Return (x, y) of the center of cell containing provided text 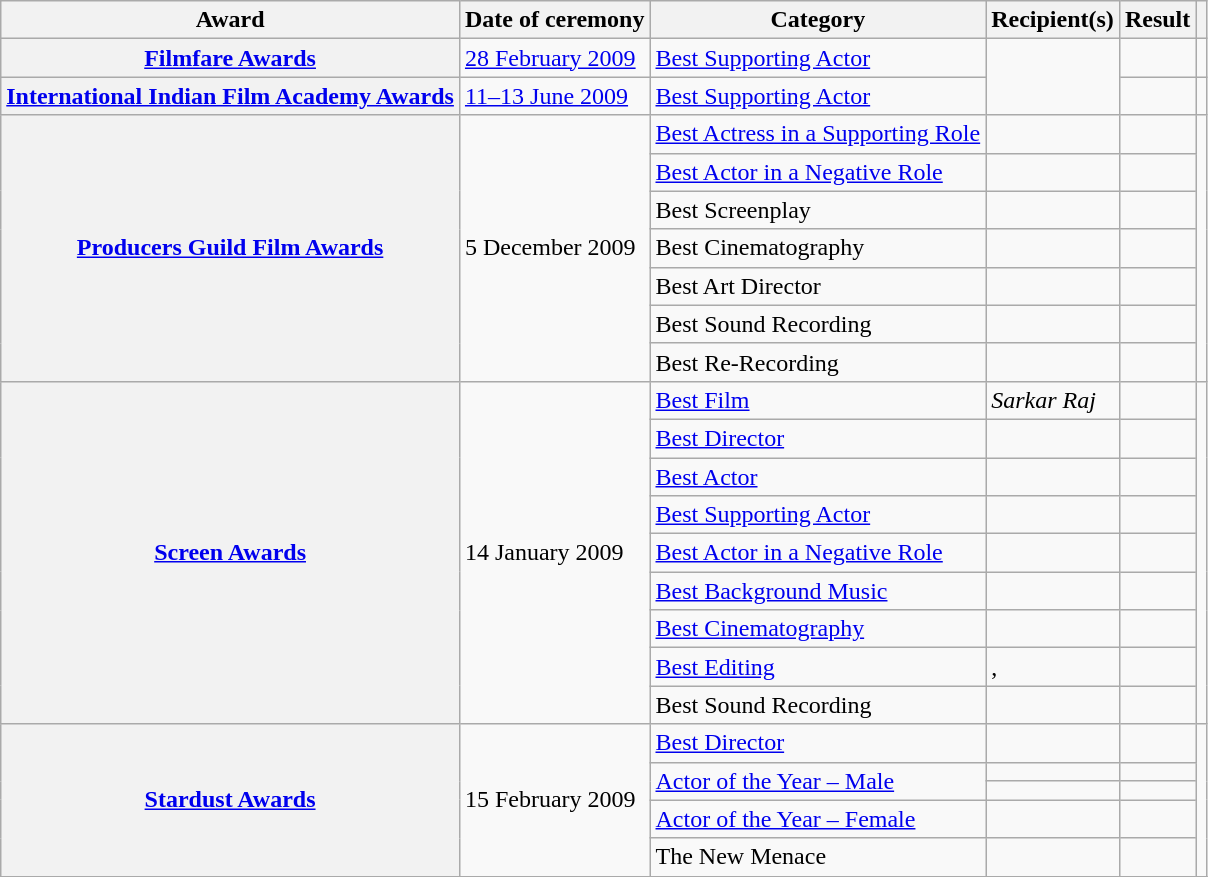
Best Actress in a Supporting Role (818, 134)
Best Art Director (818, 286)
Sarkar Raj (1053, 400)
, (1053, 667)
28 February 2009 (554, 58)
Result (1157, 20)
Actor of the Year – Female (818, 819)
Best Film (818, 400)
The New Menace (818, 857)
Stardust Awards (230, 800)
5 December 2009 (554, 248)
Best Editing (818, 667)
Actor of the Year – Male (818, 781)
Best Screenplay (818, 210)
Filmfare Awards (230, 58)
Best Actor (818, 477)
Producers Guild Film Awards (230, 248)
Category (818, 20)
Award (230, 20)
Recipient(s) (1053, 20)
14 January 2009 (554, 552)
Best Re-Recording (818, 362)
International Indian Film Academy Awards (230, 96)
11–13 June 2009 (554, 96)
Date of ceremony (554, 20)
Best Background Music (818, 591)
15 February 2009 (554, 800)
Screen Awards (230, 552)
